Provide the (x, y) coordinate of the cell's center where the given text is located.  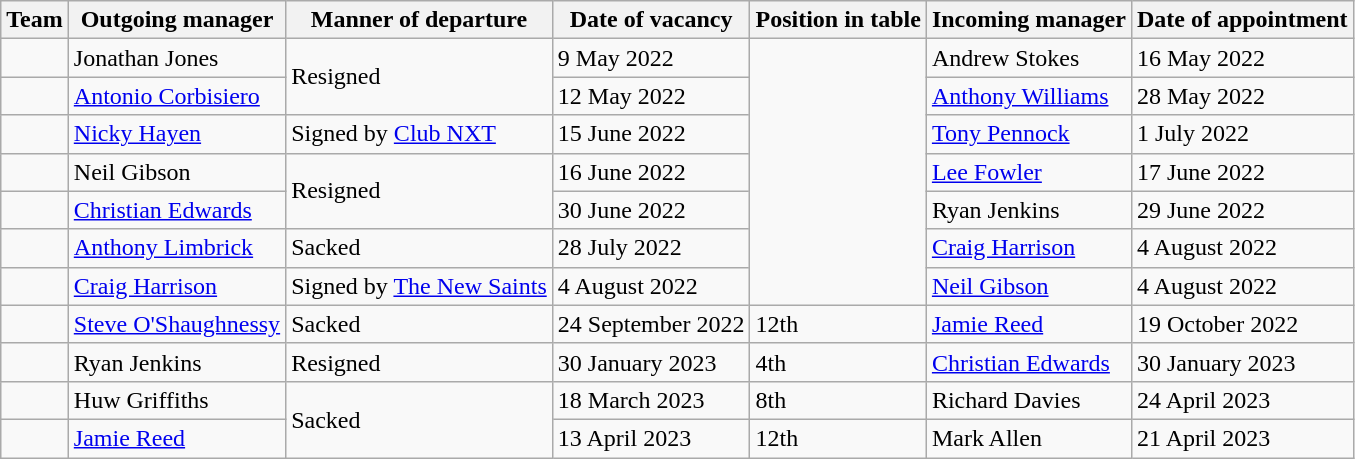
Team (35, 20)
21 April 2023 (1242, 438)
Nicky Hayen (176, 134)
8th (838, 400)
Richard Davies (1028, 400)
Andrew Stokes (1028, 58)
30 June 2022 (651, 210)
24 April 2023 (1242, 400)
24 September 2022 (651, 324)
Mark Allen (1028, 438)
19 October 2022 (1242, 324)
13 April 2023 (651, 438)
Signed by Club NXT (420, 134)
Lee Fowler (1028, 172)
Manner of departure (420, 20)
16 June 2022 (651, 172)
17 June 2022 (1242, 172)
Date of appointment (1242, 20)
29 June 2022 (1242, 210)
Outgoing manager (176, 20)
28 May 2022 (1242, 96)
9 May 2022 (651, 58)
Incoming manager (1028, 20)
1 July 2022 (1242, 134)
4th (838, 362)
Date of vacancy (651, 20)
16 May 2022 (1242, 58)
Steve O'Shaughnessy (176, 324)
Anthony Limbrick (176, 248)
15 June 2022 (651, 134)
Huw Griffiths (176, 400)
Jonathan Jones (176, 58)
28 July 2022 (651, 248)
18 March 2023 (651, 400)
Signed by The New Saints (420, 286)
Antonio Corbisiero (176, 96)
12 May 2022 (651, 96)
Anthony Williams (1028, 96)
Tony Pennock (1028, 134)
Position in table (838, 20)
